Pinpoint the cell where the given text exists, returning its (X, Y) midpoint coordinate. 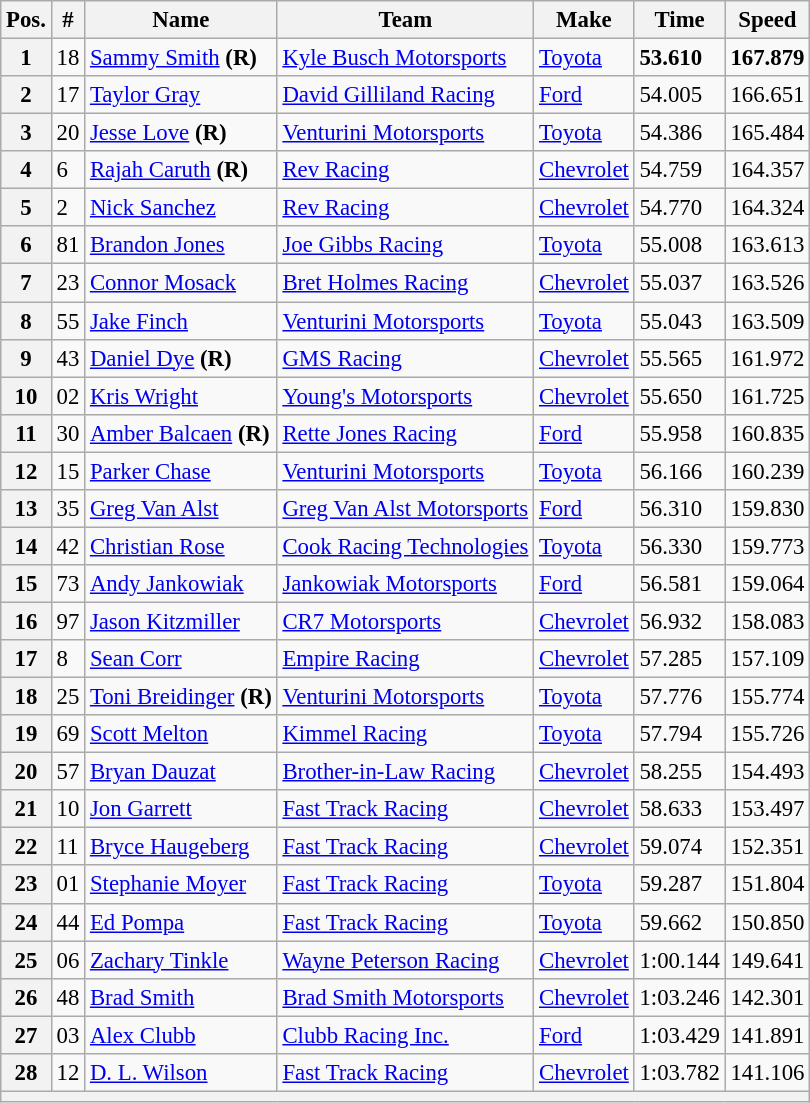
81 (68, 245)
164.357 (768, 170)
06 (68, 960)
Amber Balcaen (R) (181, 433)
Scott Melton (181, 734)
Jesse Love (R) (181, 133)
Rette Jones Racing (406, 433)
35 (68, 509)
Taylor Gray (181, 95)
157.109 (768, 659)
Brad Smith Motorsports (406, 997)
56.166 (680, 471)
163.526 (768, 283)
149.641 (768, 960)
55.565 (680, 358)
Brandon Jones (181, 245)
14 (26, 546)
Empire Racing (406, 659)
Andy Jankowiak (181, 584)
155.726 (768, 734)
16 (26, 621)
59.287 (680, 885)
58.633 (680, 809)
Cook Racing Technologies (406, 546)
160.835 (768, 433)
69 (68, 734)
4 (26, 170)
55.958 (680, 433)
55.008 (680, 245)
Connor Mosack (181, 283)
1:03.782 (680, 1073)
Team (406, 20)
159.773 (768, 546)
Rajah Caruth (R) (181, 170)
Speed (768, 20)
26 (26, 997)
Stephanie Moyer (181, 885)
Kris Wright (181, 396)
D. L. Wilson (181, 1073)
28 (26, 1073)
Bryce Haugeberg (181, 847)
56.330 (680, 546)
163.509 (768, 321)
73 (68, 584)
43 (68, 358)
48 (68, 997)
Alex Clubb (181, 1035)
55.043 (680, 321)
97 (68, 621)
Sean Corr (181, 659)
Greg Van Alst Motorsports (406, 509)
Ed Pompa (181, 922)
9 (26, 358)
164.324 (768, 208)
Bret Holmes Racing (406, 283)
141.891 (768, 1035)
166.651 (768, 95)
153.497 (768, 809)
54.770 (680, 208)
167.879 (768, 58)
21 (26, 809)
152.351 (768, 847)
02 (68, 396)
151.804 (768, 885)
01 (68, 885)
Time (680, 20)
30 (68, 433)
56.932 (680, 621)
Nick Sanchez (181, 208)
161.725 (768, 396)
150.850 (768, 922)
1:03.429 (680, 1035)
54.759 (680, 170)
160.239 (768, 471)
22 (26, 847)
142.301 (768, 997)
1:00.144 (680, 960)
Greg Van Alst (181, 509)
55.037 (680, 283)
54.005 (680, 95)
56.310 (680, 509)
165.484 (768, 133)
GMS Racing (406, 358)
19 (26, 734)
Jankowiak Motorsports (406, 584)
# (68, 20)
Sammy Smith (R) (181, 58)
Brad Smith (181, 997)
27 (26, 1035)
Kyle Busch Motorsports (406, 58)
57.794 (680, 734)
59.074 (680, 847)
13 (26, 509)
David Gilliland Racing (406, 95)
Joe Gibbs Racing (406, 245)
154.493 (768, 772)
Jon Garrett (181, 809)
159.830 (768, 509)
Clubb Racing Inc. (406, 1035)
163.613 (768, 245)
Young's Motorsports (406, 396)
155.774 (768, 697)
24 (26, 922)
Wayne Peterson Racing (406, 960)
55.650 (680, 396)
44 (68, 922)
58.255 (680, 772)
5 (26, 208)
7 (26, 283)
141.106 (768, 1073)
158.083 (768, 621)
03 (68, 1035)
56.581 (680, 584)
Jason Kitzmiller (181, 621)
53.610 (680, 58)
1 (26, 58)
Brother-in-Law Racing (406, 772)
57.285 (680, 659)
54.386 (680, 133)
1:03.246 (680, 997)
Zachary Tinkle (181, 960)
3 (26, 133)
Kimmel Racing (406, 734)
Daniel Dye (R) (181, 358)
57.776 (680, 697)
57 (68, 772)
Parker Chase (181, 471)
Jake Finch (181, 321)
59.662 (680, 922)
159.064 (768, 584)
Name (181, 20)
42 (68, 546)
CR7 Motorsports (406, 621)
Pos. (26, 20)
Toni Breidinger (R) (181, 697)
55 (68, 321)
Christian Rose (181, 546)
Bryan Dauzat (181, 772)
Make (584, 20)
161.972 (768, 358)
